Pinpoint the cell where the given text exists, returning its [x, y] midpoint coordinate. 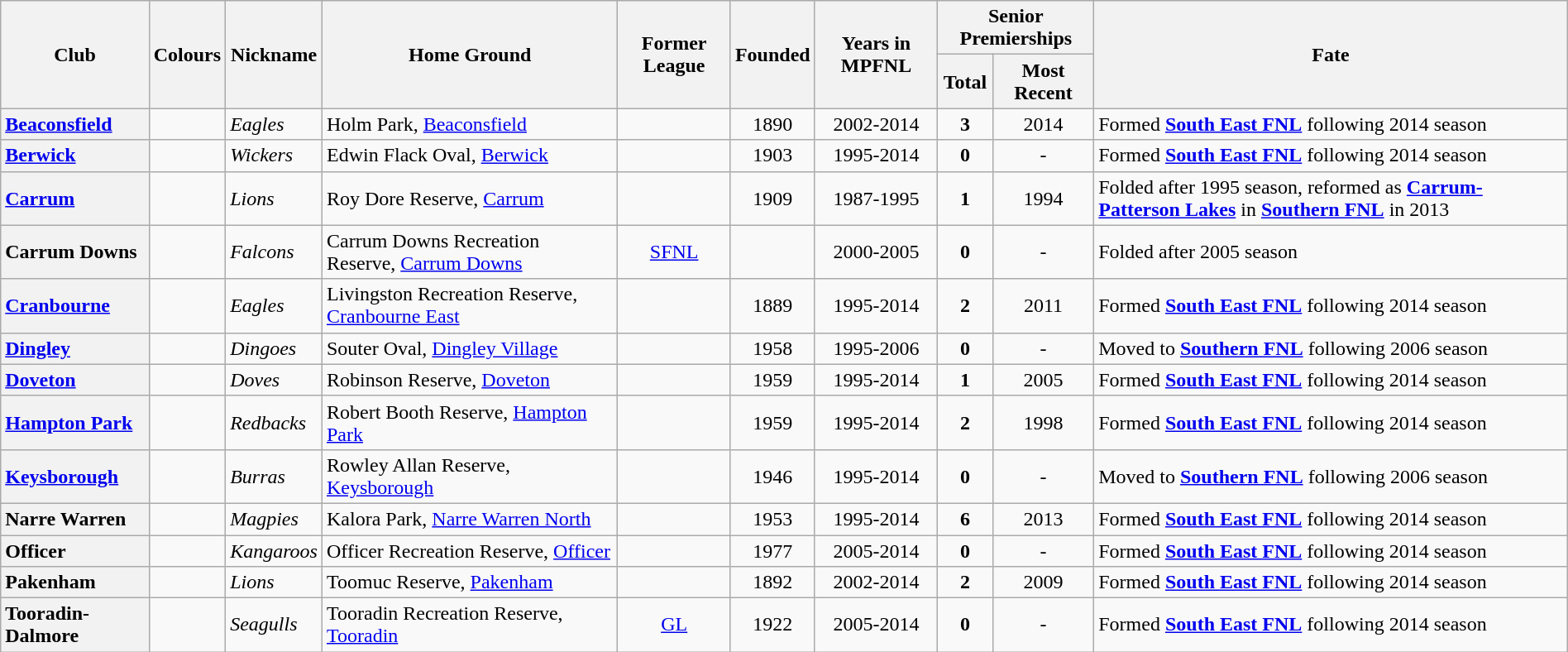
1994 [1044, 199]
Colours [187, 55]
Kangaroos [275, 550]
Kalora Park, Narre Warren North [470, 519]
Cranbourne [74, 306]
Falcons [275, 252]
Dingley [74, 348]
1889 [772, 306]
Livingston Recreation Reserve, Cranbourne East [470, 306]
Former League [674, 55]
Nickname [275, 55]
Most Recent [1044, 81]
1977 [772, 550]
GL [674, 626]
3 [965, 124]
6 [965, 519]
1922 [772, 626]
2011 [1044, 306]
2009 [1044, 582]
Holm Park, Beaconsfield [470, 124]
Tooradin-Dalmore [74, 626]
Narre Warren [74, 519]
Toomuc Reserve, Pakenham [470, 582]
Home Ground [470, 55]
Fate [1331, 55]
Folded after 2005 season [1331, 252]
Redbacks [275, 422]
2014 [1044, 124]
Souter Oval, Dingley Village [470, 348]
1946 [772, 477]
2000-2005 [877, 252]
Beaconsfield [74, 124]
Roy Dore Reserve, Carrum [470, 199]
Berwick [74, 156]
1890 [772, 124]
1909 [772, 199]
Founded [772, 55]
1998 [1044, 422]
Seagulls [275, 626]
Doveton [74, 380]
1892 [772, 582]
Pakenham [74, 582]
2013 [1044, 519]
Hampton Park [74, 422]
Carrum Downs Recreation Reserve, Carrum Downs [470, 252]
1953 [772, 519]
SFNL [674, 252]
Edwin Flack Oval, Berwick [470, 156]
Tooradin Recreation Reserve, Tooradin [470, 626]
Doves [275, 380]
Carrum Downs [74, 252]
Robinson Reserve, Doveton [470, 380]
Senior Premierships [1016, 28]
Rowley Allan Reserve, Keysborough [470, 477]
Burras [275, 477]
Carrum [74, 199]
Magpies [275, 519]
Total [965, 81]
1995-2006 [877, 348]
Officer Recreation Reserve, Officer [470, 550]
Wickers [275, 156]
Keysborough [74, 477]
Years in MPFNL [877, 55]
2005 [1044, 380]
1987-1995 [877, 199]
Officer [74, 550]
Robert Booth Reserve, Hampton Park [470, 422]
Folded after 1995 season, reformed as Carrum-Patterson Lakes in Southern FNL in 2013 [1331, 199]
Dingoes [275, 348]
Club [74, 55]
1958 [772, 348]
1903 [772, 156]
